Scan for the cell matching the given text and deliver its [x, y] coordinate at center. 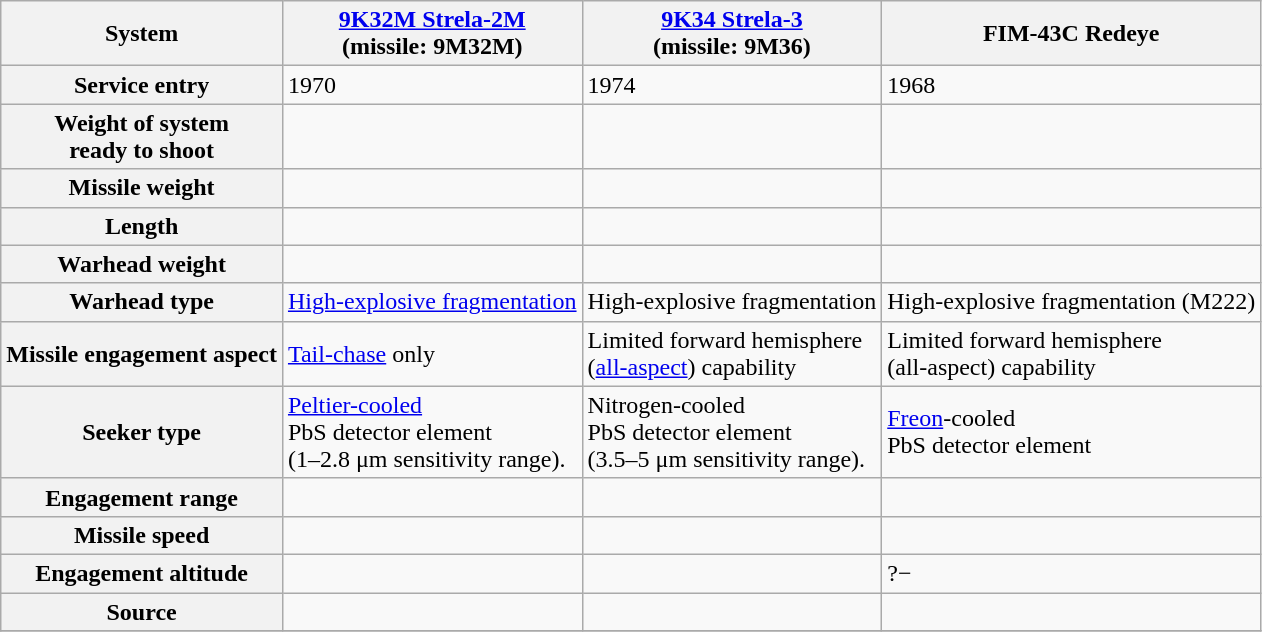
Source [142, 611]
1974 [732, 85]
Missile engagement aspect [142, 354]
Freon-cooledPbS detector element [1072, 432]
Missile speed [142, 535]
9K32M Strela-2M(missile: 9M32M) [432, 34]
Peltier-cooledPbS detector element(1–2.8 μm sensitivity range). [432, 432]
Tail-chase only [432, 354]
Length [142, 226]
Weight of systemready to shoot [142, 136]
9K34 Strela-3(missile: 9M36) [732, 34]
FIM-43C Redeye [1072, 34]
Engagement altitude [142, 573]
Nitrogen-cooledPbS detector element(3.5–5 μm sensitivity range). [732, 432]
Warhead weight [142, 264]
High-explosive fragmentation (M222) [1072, 302]
1968 [1072, 85]
?− [1072, 573]
Warhead type [142, 302]
Service entry [142, 85]
1970 [432, 85]
Engagement range [142, 497]
Seeker type [142, 432]
Missile weight [142, 188]
System [142, 34]
